Search for the cell housing the specified text and yield its (x, y) center coordinate. 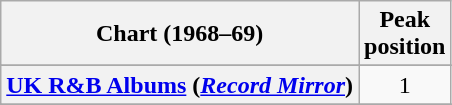
UK R&B Albums (Record Mirror) (180, 85)
Chart (1968–69) (180, 34)
Peakposition (405, 34)
1 (405, 85)
